Determine the [x, y] coordinate at the center of the cell enclosing the given text.  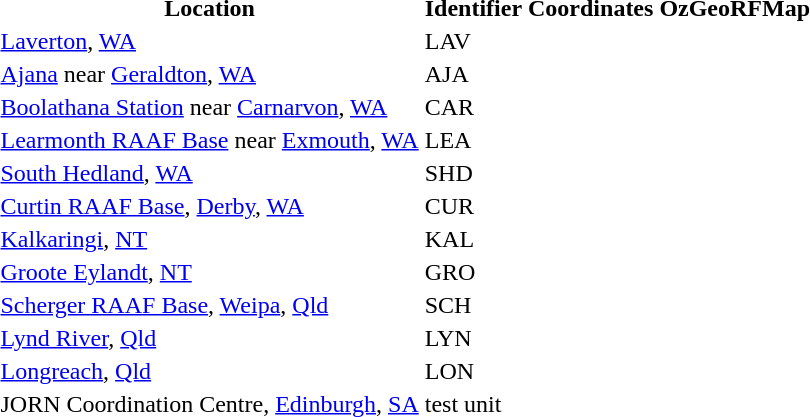
SCH [473, 305]
LON [473, 371]
AJA [473, 74]
LYN [473, 338]
CUR [473, 206]
KAL [473, 239]
LEA [473, 140]
CAR [473, 107]
GRO [473, 272]
LAV [473, 41]
SHD [473, 173]
